Determine the [x, y] coordinate at the center of the cell enclosing the given text.  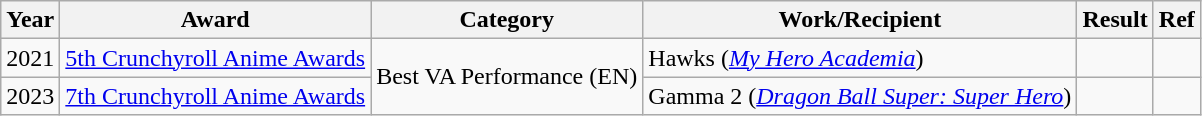
Year [30, 20]
2021 [30, 58]
Best VA Performance (EN) [507, 77]
Hawks (My Hero Academia) [860, 58]
Ref [1176, 20]
Work/Recipient [860, 20]
Category [507, 20]
5th Crunchyroll Anime Awards [216, 58]
Award [216, 20]
Result [1115, 20]
2023 [30, 96]
7th Crunchyroll Anime Awards [216, 96]
Gamma 2 (Dragon Ball Super: Super Hero) [860, 96]
